Output the [x, y] coordinate of the center of the cell containing the given text.  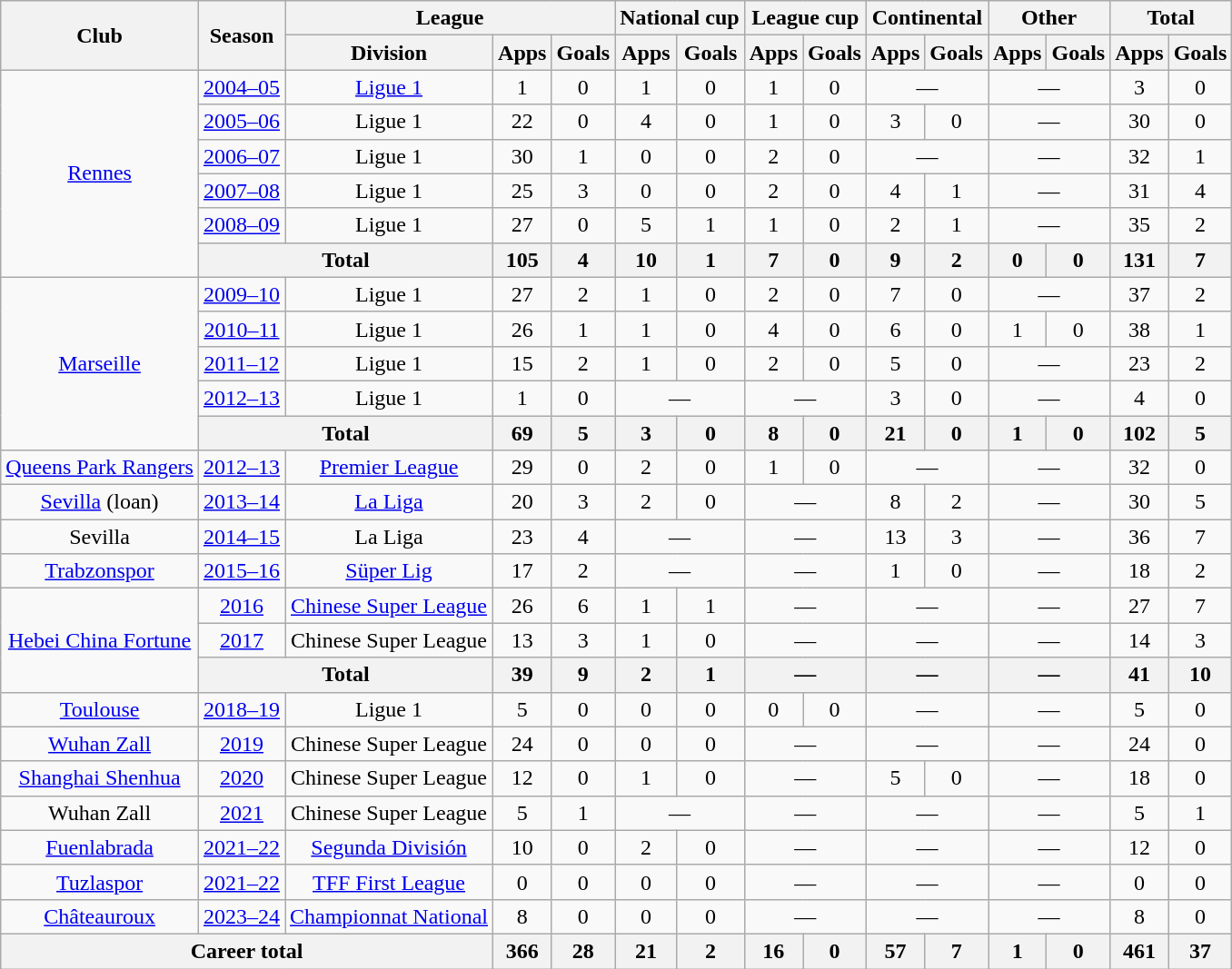
2008–09 [242, 225]
2018–19 [242, 709]
461 [1139, 951]
Queens Park Rangers [100, 468]
Segunda División [389, 847]
2016 [242, 606]
22 [522, 122]
41 [1139, 675]
31 [1139, 191]
Shanghai Shenhua [100, 778]
2017 [242, 640]
69 [522, 433]
2015–16 [242, 571]
National cup [680, 18]
Season [242, 35]
29 [522, 468]
Toulouse [100, 709]
36 [1139, 537]
2021 [242, 813]
Marseille [100, 363]
Premier League [389, 468]
28 [583, 951]
Club [100, 35]
2010–11 [242, 329]
2009–10 [242, 294]
2006–07 [242, 156]
25 [522, 191]
2014–15 [242, 537]
Tuzlaspor [100, 882]
Süper Lig [389, 571]
38 [1139, 329]
Championnat National [389, 916]
2023–24 [242, 916]
20 [522, 502]
2019 [242, 744]
League cup [805, 18]
2011–12 [242, 363]
16 [773, 951]
Châteauroux [100, 916]
League [451, 18]
57 [895, 951]
17 [522, 571]
102 [1139, 433]
2004–05 [242, 87]
TFF First League [389, 882]
Rennes [100, 173]
2013–14 [242, 502]
131 [1139, 260]
366 [522, 951]
Division [389, 53]
Hebei China Fortune [100, 640]
2007–08 [242, 191]
Trabzonspor [100, 571]
Fuenlabrada [100, 847]
2020 [242, 778]
Sevilla (loan) [100, 502]
39 [522, 675]
2005–06 [242, 122]
Sevilla [100, 537]
Continental [927, 18]
35 [1139, 225]
Career total [247, 951]
Other [1049, 18]
105 [522, 260]
14 [1139, 640]
15 [522, 363]
